Find where the given text appears and provide that cell's center as [X, Y] coordinate. 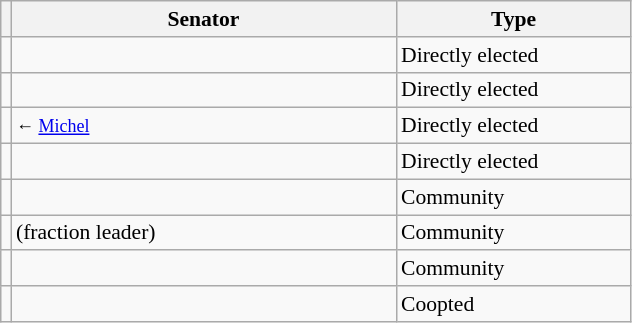
Senator [204, 19]
(fraction leader) [204, 233]
Coopted [514, 304]
← Michel [204, 126]
Type [514, 19]
